Scan for the cell matching the given text and deliver its (x, y) coordinate at center. 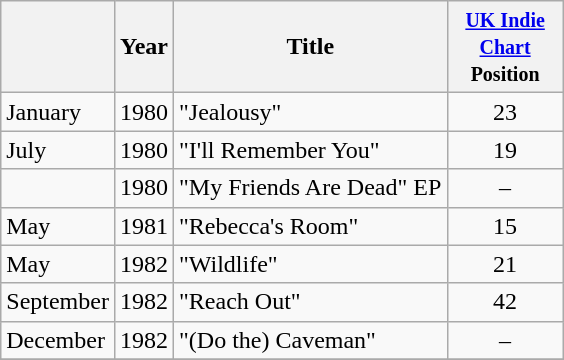
"Rebecca's Room" (311, 226)
"Jealousy" (311, 112)
42 (505, 302)
UK Indie Chart Position (505, 47)
Title (311, 47)
19 (505, 150)
September (58, 302)
"(Do the) Caveman" (311, 340)
21 (505, 264)
"Wildlife" (311, 264)
July (58, 150)
January (58, 112)
15 (505, 226)
"My Friends Are Dead" EP (311, 188)
December (58, 340)
Year (144, 47)
23 (505, 112)
"I'll Remember You" (311, 150)
1981 (144, 226)
"Reach Out" (311, 302)
